Identify which cell holds the provided text, then report its (x, y) central coordinate. 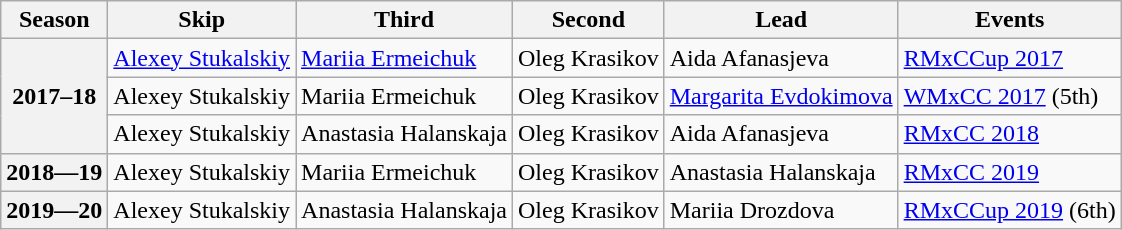
RMxCCup 2019 (6th) (1010, 210)
RMxCCup 2017 (1010, 58)
Third (404, 20)
2018—19 (54, 172)
RMxCC 2018 (1010, 134)
Margarita Evdokimova (781, 96)
Events (1010, 20)
Second (589, 20)
WMxCC 2017 (5th) (1010, 96)
Mariia Drozdova (781, 210)
Season (54, 20)
2017–18 (54, 96)
Lead (781, 20)
Skip (202, 20)
RMxCC 2019 (1010, 172)
2019—20 (54, 210)
